Scan for the cell matching the given text and deliver its [x, y] coordinate at center. 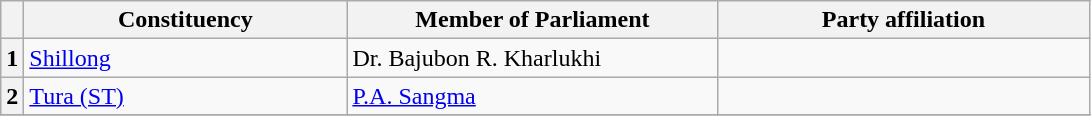
P.A. Sangma [532, 96]
Constituency [186, 20]
Party affiliation [904, 20]
Tura (ST) [186, 96]
Shillong [186, 58]
1 [12, 58]
2 [12, 96]
Member of Parliament [532, 20]
Dr. Bajubon R. Kharlukhi [532, 58]
